From the cell containing the given text, extract its center point as [x, y] coordinate. 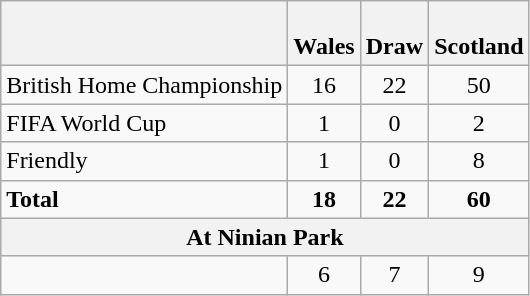
Scotland [479, 34]
Draw [394, 34]
7 [394, 275]
8 [479, 161]
Friendly [144, 161]
16 [324, 85]
Wales [324, 34]
FIFA World Cup [144, 123]
60 [479, 199]
2 [479, 123]
50 [479, 85]
At Ninian Park [265, 237]
6 [324, 275]
British Home Championship [144, 85]
9 [479, 275]
Total [144, 199]
18 [324, 199]
